Capture the cell that displays the provided text and extract its [x, y] central coordinate. 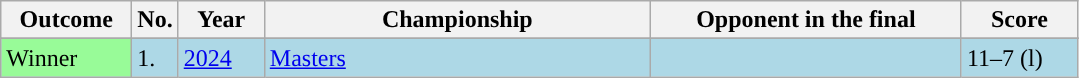
Year [221, 20]
11–7 (l) [1019, 58]
Winner [66, 58]
Opponent in the final [806, 20]
Score [1019, 20]
Outcome [66, 20]
Championship [457, 20]
No. [155, 20]
2024 [221, 58]
Masters [457, 58]
1. [155, 58]
